Provide the [x, y] coordinate of the cell's center where the given text is located.  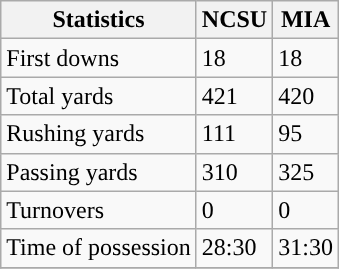
Passing yards [99, 172]
111 [234, 134]
Total yards [99, 96]
Time of possession [99, 248]
Rushing yards [99, 134]
MIA [306, 20]
Turnovers [99, 210]
421 [234, 96]
310 [234, 172]
31:30 [306, 248]
28:30 [234, 248]
95 [306, 134]
First downs [99, 58]
NCSU [234, 20]
325 [306, 172]
Statistics [99, 20]
420 [306, 96]
